Locate the cell with the specified text and output its (x, y) center coordinate. 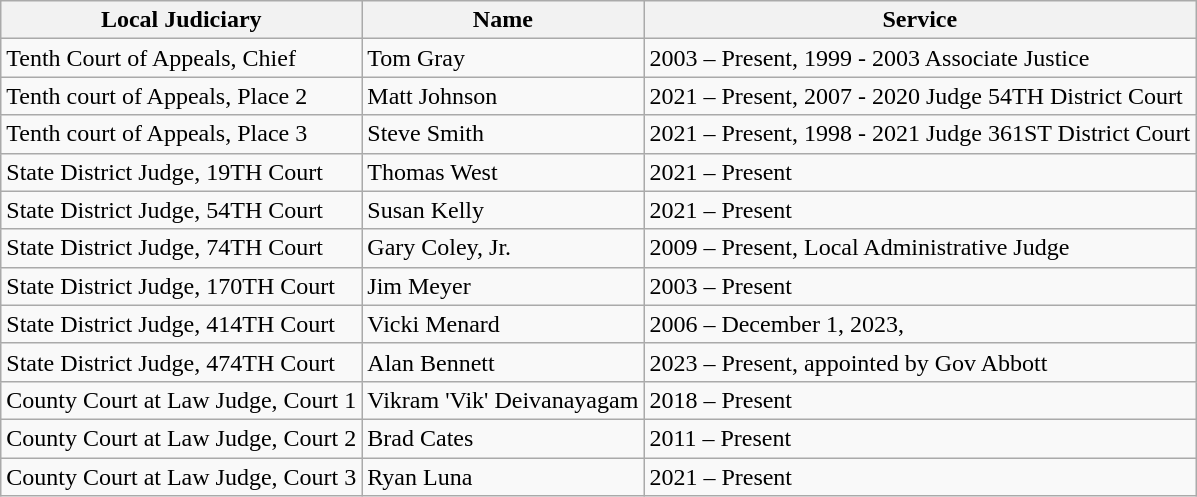
2011 – Present (920, 438)
Alan Bennett (503, 362)
State District Judge, 170TH Court (182, 286)
Tenth court of Appeals, Place 2 (182, 96)
2009 – Present, Local Administrative Judge (920, 248)
Tenth Court of Appeals, Chief (182, 58)
State District Judge, 74TH Court (182, 248)
Ryan Luna (503, 477)
County Court at Law Judge, Court 1 (182, 400)
Local Judiciary (182, 20)
Vicki Menard (503, 324)
Service (920, 20)
Tom Gray (503, 58)
Brad Cates (503, 438)
2021 – Present, 1998 - 2021 Judge 361ST District Court (920, 134)
2003 – Present, 1999 - 2003 Associate Justice (920, 58)
2018 – Present (920, 400)
State District Judge, 474TH Court (182, 362)
County Court at Law Judge, Court 2 (182, 438)
Gary Coley, Jr. (503, 248)
Matt Johnson (503, 96)
State District Judge, 414TH Court (182, 324)
Thomas West (503, 172)
2021 – Present, 2007 - 2020 Judge 54TH District Court (920, 96)
Vikram 'Vik' Deivanayagam (503, 400)
State District Judge, 19TH Court (182, 172)
Jim Meyer (503, 286)
County Court at Law Judge, Court 3 (182, 477)
2023 – Present, appointed by Gov Abbott (920, 362)
2006 – December 1, 2023, (920, 324)
Name (503, 20)
Susan Kelly (503, 210)
Tenth court of Appeals, Place 3 (182, 134)
Steve Smith (503, 134)
2003 – Present (920, 286)
State District Judge, 54TH Court (182, 210)
